Locate the cell with the specified text and output its [X, Y] center coordinate. 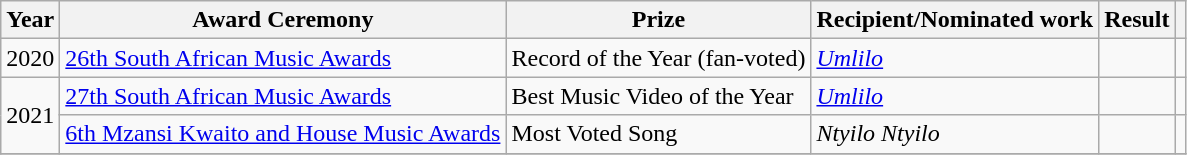
Most Voted Song [658, 134]
Record of the Year (fan-voted) [658, 58]
2021 [30, 115]
Best Music Video of the Year [658, 96]
26th South African Music Awards [283, 58]
Result [1137, 20]
Award Ceremony [283, 20]
Ntyilo Ntyilo [955, 134]
Year [30, 20]
27th South African Music Awards [283, 96]
2020 [30, 58]
Prize [658, 20]
Recipient/Nominated work [955, 20]
6th Mzansi Kwaito and House Music Awards [283, 134]
